Extract the [x, y] coordinate from the center of the cell holding the provided text.  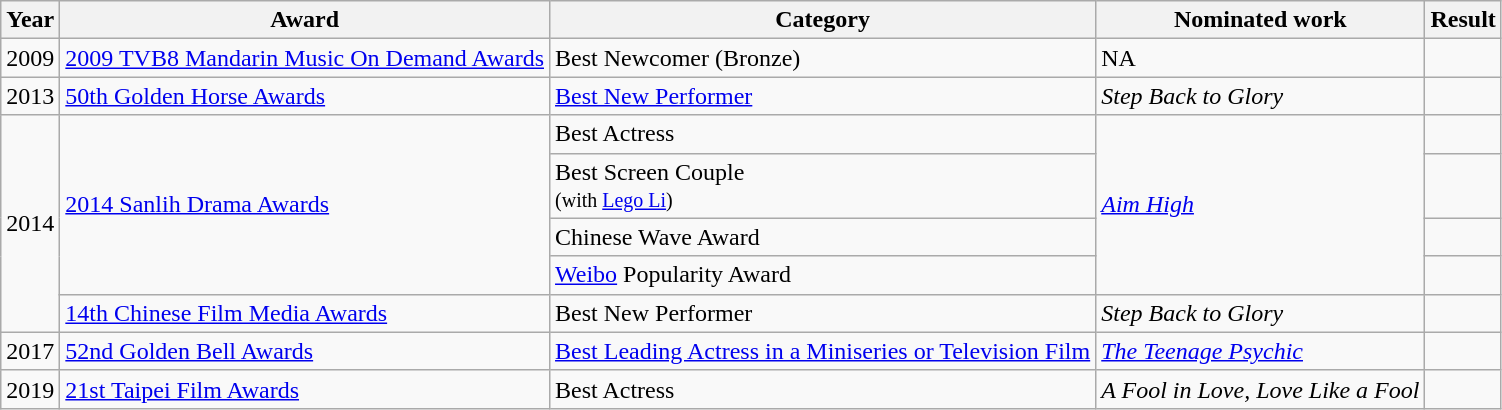
Category [823, 20]
The Teenage Psychic [1260, 351]
2017 [30, 351]
2014 Sanlih Drama Awards [305, 204]
2019 [30, 389]
Result [1463, 20]
NA [1260, 58]
52nd Golden Bell Awards [305, 351]
Best Leading Actress in a Miniseries or Television Film [823, 351]
Nominated work [1260, 20]
14th Chinese Film Media Awards [305, 313]
Award [305, 20]
Year [30, 20]
2014 [30, 224]
Best Newcomer (Bronze) [823, 58]
A Fool in Love, Love Like a Fool [1260, 389]
Chinese Wave Award [823, 237]
2013 [30, 96]
21st Taipei Film Awards [305, 389]
50th Golden Horse Awards [305, 96]
Aim High [1260, 204]
Weibo Popularity Award [823, 275]
2009 TVB8 Mandarin Music On Demand Awards [305, 58]
2009 [30, 58]
Best Screen Couple(with Lego Li) [823, 186]
